Determine the [X, Y] coordinate at the center of the cell enclosing the given text.  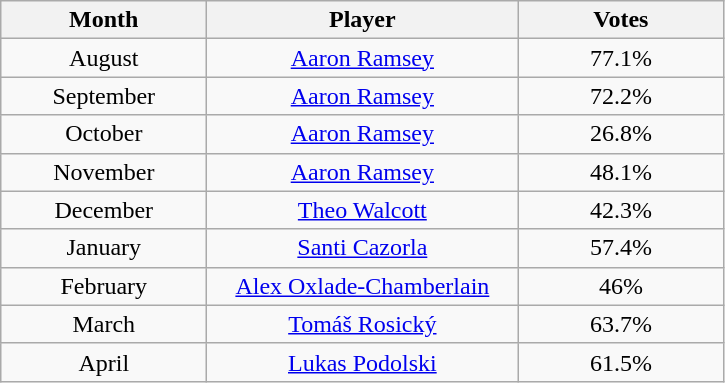
Lukas Podolski [362, 362]
57.4% [621, 248]
September [104, 96]
January [104, 248]
61.5% [621, 362]
77.1% [621, 58]
48.1% [621, 172]
March [104, 324]
72.2% [621, 96]
Theo Walcott [362, 210]
Votes [621, 20]
Alex Oxlade-Chamberlain [362, 286]
26.8% [621, 134]
Tomáš Rosický [362, 324]
42.3% [621, 210]
November [104, 172]
Player [362, 20]
Santi Cazorla [362, 248]
46% [621, 286]
April [104, 362]
Month [104, 20]
October [104, 134]
63.7% [621, 324]
February [104, 286]
August [104, 58]
December [104, 210]
